Detect which cell encompasses the target text, then output its [X, Y] center coordinate. 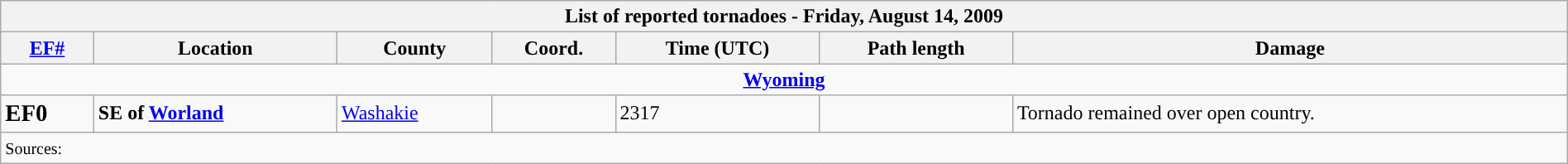
2317 [718, 113]
Damage [1290, 48]
EF# [48, 48]
Location [215, 48]
EF0 [48, 113]
Coord. [554, 48]
List of reported tornadoes - Friday, August 14, 2009 [784, 17]
Washakie [414, 113]
County [414, 48]
Sources: [784, 147]
Tornado remained over open country. [1290, 113]
Wyoming [784, 80]
Time (UTC) [718, 48]
Path length [916, 48]
SE of Worland [215, 113]
